For the text-containing cell, return its midpoint in [x, y] coordinate format. 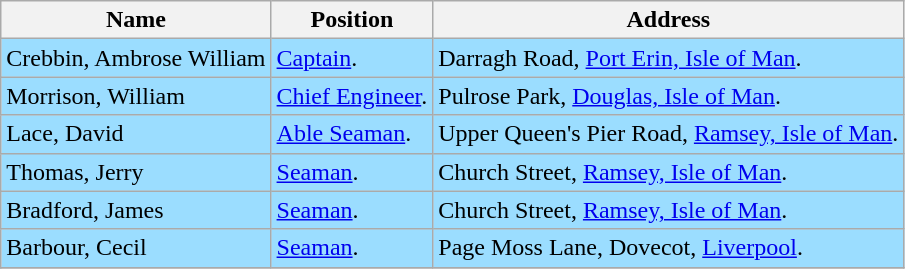
Lace, David [136, 134]
Chief Engineer. [352, 96]
Name [136, 20]
Morrison, William [136, 96]
Upper Queen's Pier Road, Ramsey, Isle of Man. [668, 134]
Address [668, 20]
Barbour, Cecil [136, 248]
Captain. [352, 58]
Page Moss Lane, Dovecot, Liverpool. [668, 248]
Bradford, James [136, 210]
Darragh Road, Port Erin, Isle of Man. [668, 58]
Position [352, 20]
Crebbin, Ambrose William [136, 58]
Thomas, Jerry [136, 172]
Pulrose Park, Douglas, Isle of Man. [668, 96]
Able Seaman. [352, 134]
